Search for the cell housing the specified text and yield its [x, y] center coordinate. 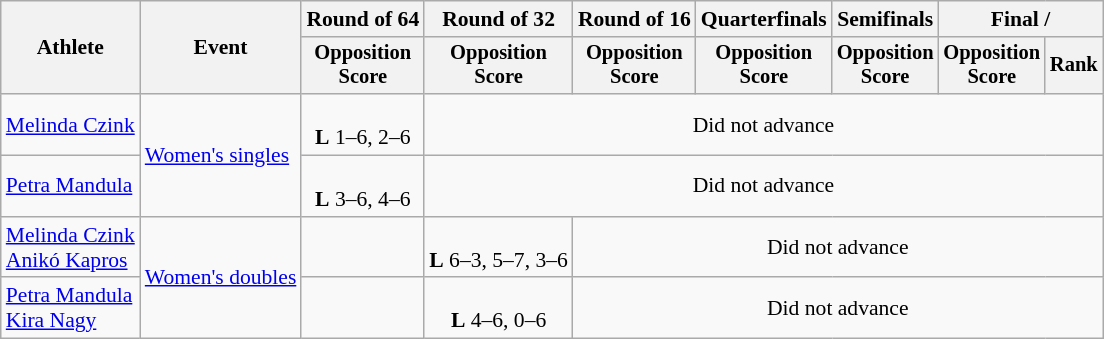
Quarterfinals [764, 19]
Melinda Czink [70, 124]
Petra MandulaKira Nagy [70, 308]
L 4–6, 0–6 [498, 308]
Women's doubles [221, 278]
Round of 32 [498, 19]
Women's singles [221, 155]
Semifinals [886, 19]
Round of 16 [634, 19]
Final / [1020, 19]
L 1–6, 2–6 [362, 124]
Event [221, 48]
Melinda CzinkAnikó Kapros [70, 248]
Round of 64 [362, 19]
Rank [1074, 66]
Petra Mandula [70, 186]
Athlete [70, 48]
L 6–3, 5–7, 3–6 [498, 248]
L 3–6, 4–6 [362, 186]
